Capture the cell that displays the provided text and extract its [X, Y] central coordinate. 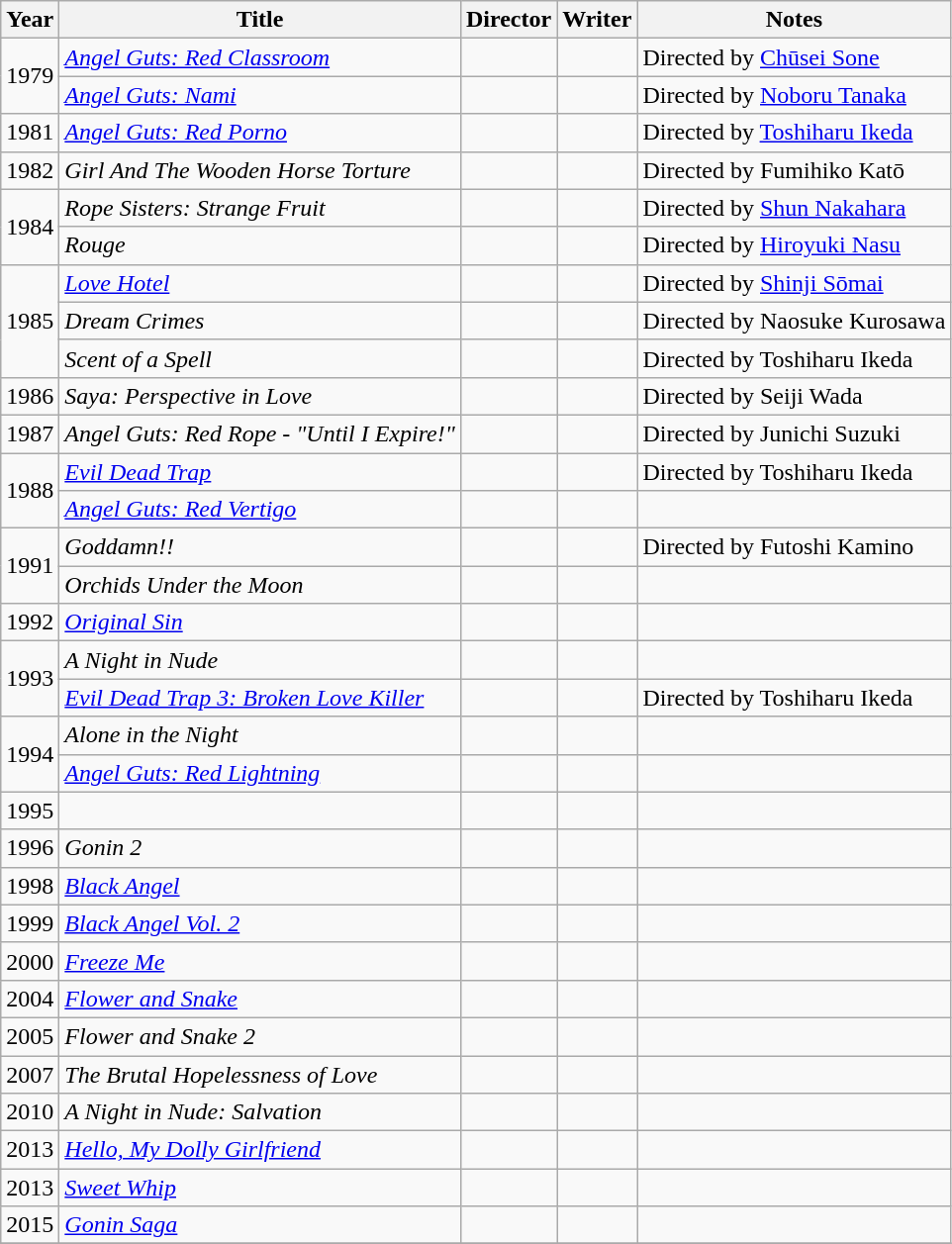
Angel Guts: Red Classroom [260, 57]
Black Angel [260, 886]
Black Angel Vol. 2 [260, 923]
1986 [30, 396]
Angel Guts: Nami [260, 95]
Angel Guts: Red Porno [260, 133]
1991 [30, 566]
Rouge [260, 245]
The Brutal Hopelessness of Love [260, 1074]
Rope Sisters: Strange Fruit [260, 208]
Hello, My Dolly Girlfriend [260, 1150]
Evil Dead Trap [260, 472]
Directed by Naosuke Kurosawa [794, 321]
Scent of a Spell [260, 358]
Directed by Shun Nakahara [794, 208]
Directed by Noboru Tanaka [794, 95]
Freeze Me [260, 961]
1996 [30, 848]
Love Hotel [260, 283]
Writer [598, 20]
1979 [30, 76]
1995 [30, 811]
Orchids Under the Moon [260, 585]
1985 [30, 321]
Flower and Snake 2 [260, 1036]
1998 [30, 886]
2004 [30, 999]
Angel Guts: Red Rope - "Until I Expire!" [260, 433]
1987 [30, 433]
Angel Guts: Red Lightning [260, 773]
1984 [30, 227]
Directed by Futoshi Kamino [794, 547]
1988 [30, 491]
Alone in the Night [260, 735]
2000 [30, 961]
1992 [30, 622]
Goddamn!! [260, 547]
Evil Dead Trap 3: Broken Love Killer [260, 698]
Original Sin [260, 622]
2015 [30, 1225]
Directed by Fumihiko Katō [794, 170]
Director [509, 20]
1994 [30, 754]
1999 [30, 923]
Angel Guts: Red Vertigo [260, 510]
Saya: Perspective in Love [260, 396]
Directed by Shinji Sōmai [794, 283]
Gonin 2 [260, 848]
Directed by Seiji Wada [794, 396]
Directed by Hiroyuki Nasu [794, 245]
A Night in Nude: Salvation [260, 1112]
Girl And The Wooden Horse Torture [260, 170]
1993 [30, 679]
Dream Crimes [260, 321]
2007 [30, 1074]
Notes [794, 20]
2010 [30, 1112]
2005 [30, 1036]
Sweet Whip [260, 1188]
Year [30, 20]
Title [260, 20]
Flower and Snake [260, 999]
1981 [30, 133]
Directed by Junichi Suzuki [794, 433]
A Night in Nude [260, 660]
Directed by Chūsei Sone [794, 57]
Gonin Saga [260, 1225]
1982 [30, 170]
